Scan for the cell matching the given text and deliver its (x, y) coordinate at center. 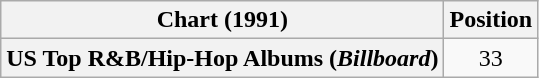
Position (491, 20)
Chart (1991) (222, 20)
US Top R&B/Hip-Hop Albums (Billboard) (222, 58)
33 (491, 58)
